Determine the [X, Y] coordinate at the center of the cell enclosing the given text.  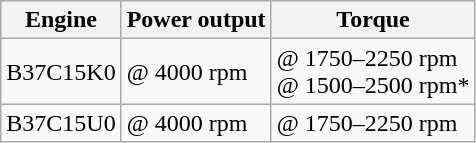
Engine [61, 20]
@ 1750–2250 rpm [373, 123]
B37C15K0 [61, 72]
@ 1750–2250 rpm @ 1500–2500 rpm* [373, 72]
Power output [196, 20]
B37C15U0 [61, 123]
Torque [373, 20]
